Determine the [x, y] coordinate at the center of the cell enclosing the given text.  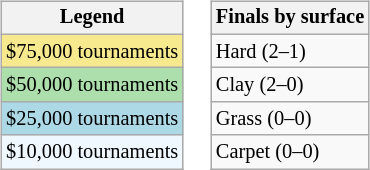
Finals by surface [290, 18]
Clay (2–0) [290, 85]
Grass (0–0) [290, 119]
$25,000 tournaments [92, 119]
Hard (2–1) [290, 51]
$50,000 tournaments [92, 85]
$75,000 tournaments [92, 51]
$10,000 tournaments [92, 152]
Legend [92, 18]
Carpet (0–0) [290, 152]
